Locate the cell with the specified text and output its [X, Y] center coordinate. 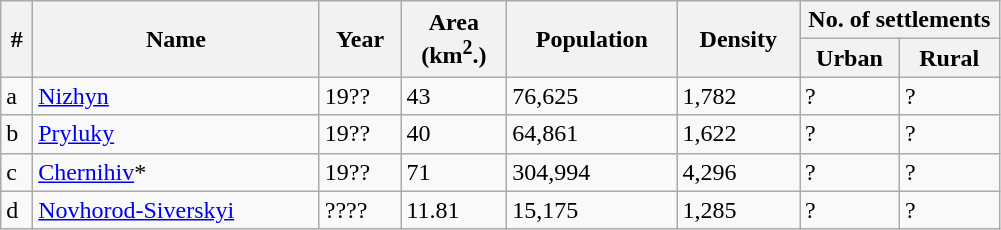
1,782 [738, 96]
15,175 [592, 210]
d [17, 210]
No. of settlements [900, 20]
c [17, 172]
Novhorod-Siverskyi [176, 210]
4,296 [738, 172]
???? [360, 210]
Name [176, 39]
Area(km2.) [454, 39]
40 [454, 134]
11.81 [454, 210]
Chernihiv* [176, 172]
76,625 [592, 96]
Pryluky [176, 134]
Population [592, 39]
Nizhyn [176, 96]
Year [360, 39]
1,622 [738, 134]
# [17, 39]
Density [738, 39]
Rural [949, 58]
a [17, 96]
1,285 [738, 210]
43 [454, 96]
304,994 [592, 172]
Urban [850, 58]
71 [454, 172]
b [17, 134]
64,861 [592, 134]
